Output the [x, y] coordinate of the center of the cell containing the given text.  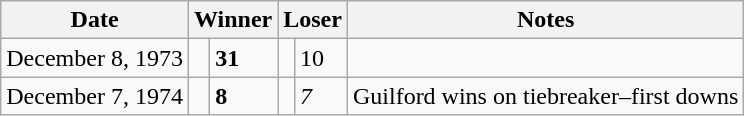
8 [244, 96]
Guilford wins on tiebreaker–first downs [545, 96]
December 8, 1973 [95, 58]
10 [320, 58]
7 [320, 96]
Date [95, 20]
December 7, 1974 [95, 96]
Winner [232, 20]
31 [244, 58]
Notes [545, 20]
Loser [313, 20]
